From the cell containing the given text, extract its center point as (x, y) coordinate. 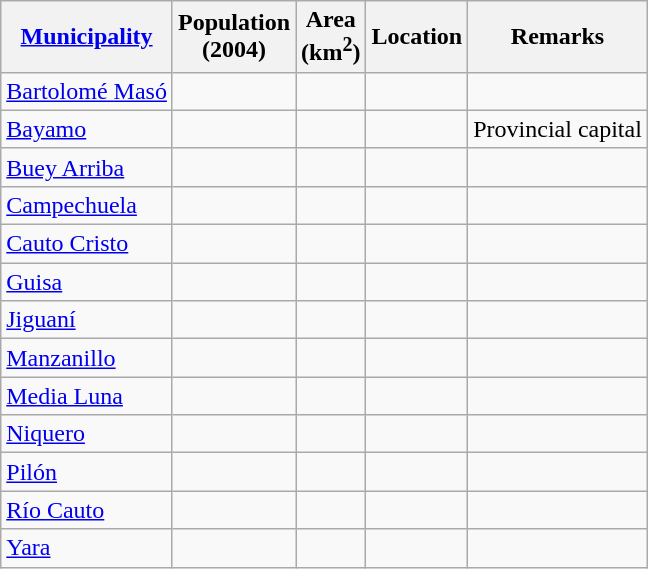
Manzanillo (87, 358)
Remarks (558, 37)
Jiguaní (87, 320)
Pilón (87, 472)
Yara (87, 548)
Population(2004) (234, 37)
Río Cauto (87, 510)
Campechuela (87, 205)
Area(km2) (331, 37)
Location (417, 37)
Municipality (87, 37)
Media Luna (87, 396)
Bartolomé Masó (87, 91)
Cauto Cristo (87, 244)
Bayamo (87, 129)
Buey Arriba (87, 167)
Provincial capital (558, 129)
Niquero (87, 434)
Guisa (87, 282)
